Find where the given text appears and provide that cell's center as [X, Y] coordinate. 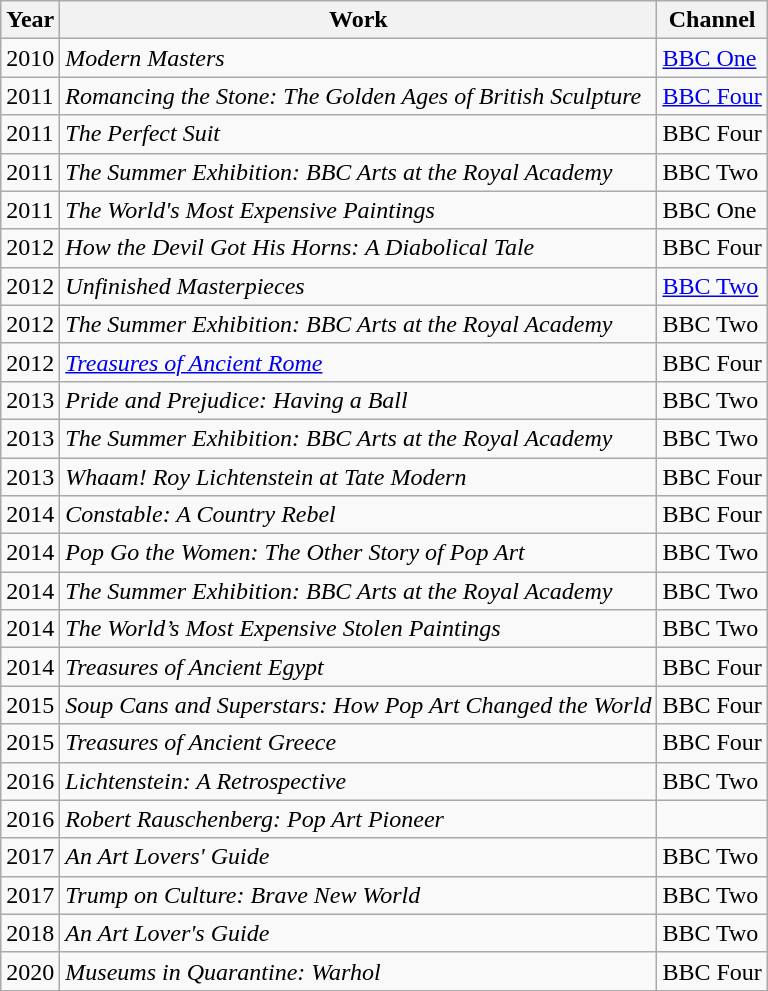
The Perfect Suit [358, 134]
Unfinished Masterpieces [358, 286]
How the Devil Got His Horns: A Diabolical Tale [358, 248]
An Art Lover's Guide [358, 933]
Museums in Quarantine: Warhol [358, 971]
Treasures of Ancient Rome [358, 362]
Treasures of Ancient Greece [358, 743]
Channel [712, 20]
Constable: A Country Rebel [358, 515]
The World's Most Expensive Paintings [358, 210]
Lichtenstein: A Retrospective [358, 781]
Work [358, 20]
Pride and Prejudice: Having a Ball [358, 400]
Treasures of Ancient Egypt [358, 667]
Trump on Culture: Brave New World [358, 895]
Robert Rauschenberg: Pop Art Pioneer [358, 819]
Whaam! Roy Lichtenstein at Tate Modern [358, 477]
2018 [30, 933]
Soup Cans and Superstars: How Pop Art Changed the World [358, 705]
Year [30, 20]
2010 [30, 58]
Pop Go the Women: The Other Story of Pop Art [358, 553]
Romancing the Stone: The Golden Ages of British Sculpture [358, 96]
2020 [30, 971]
Modern Masters [358, 58]
An Art Lovers' Guide [358, 857]
The World’s Most Expensive Stolen Paintings [358, 629]
